Pinpoint the cell where the given text exists, returning its [X, Y] midpoint coordinate. 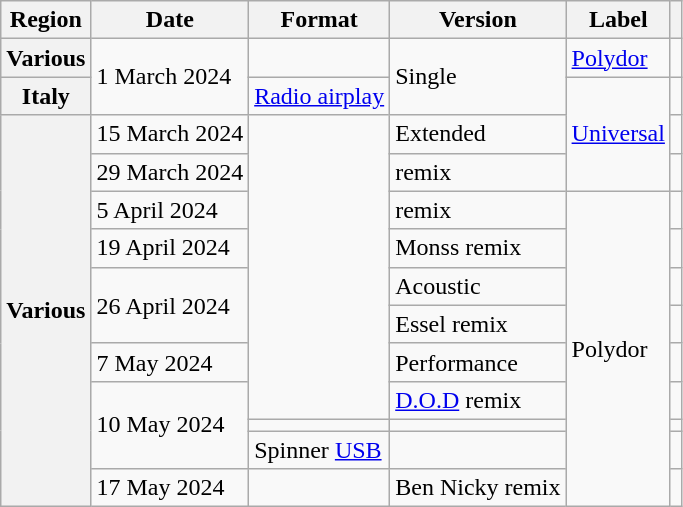
D.O.D remix [478, 400]
Universal [618, 134]
29 March 2024 [170, 172]
Single [478, 77]
Date [170, 20]
Region [46, 20]
5 April 2024 [170, 210]
Acoustic [478, 286]
Ben Nicky remix [478, 488]
15 March 2024 [170, 134]
Spinner USB [320, 449]
Format [320, 20]
19 April 2024 [170, 248]
Extended [478, 134]
10 May 2024 [170, 424]
17 May 2024 [170, 488]
7 May 2024 [170, 362]
Essel remix [478, 324]
1 March 2024 [170, 77]
Performance [478, 362]
Italy [46, 96]
Monss remix [478, 248]
Label [618, 20]
Radio airplay [320, 96]
Version [478, 20]
26 April 2024 [170, 305]
